Return the [x, y] coordinate for the center point of the cell that contains the specified text.  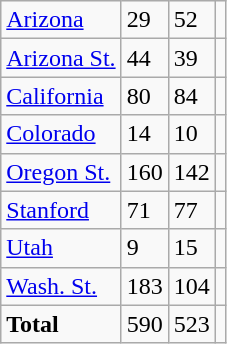
80 [144, 96]
Arizona St. [61, 58]
Utah [61, 248]
10 [192, 134]
9 [144, 248]
39 [192, 58]
Wash. St. [61, 286]
71 [144, 210]
Arizona [61, 20]
15 [192, 248]
160 [144, 172]
California [61, 96]
44 [144, 58]
84 [192, 96]
77 [192, 210]
52 [192, 20]
14 [144, 134]
104 [192, 286]
Colorado [61, 134]
29 [144, 20]
183 [144, 286]
142 [192, 172]
590 [144, 324]
Stanford [61, 210]
Total [61, 324]
523 [192, 324]
Oregon St. [61, 172]
